From the cell containing the given text, extract its center point as [x, y] coordinate. 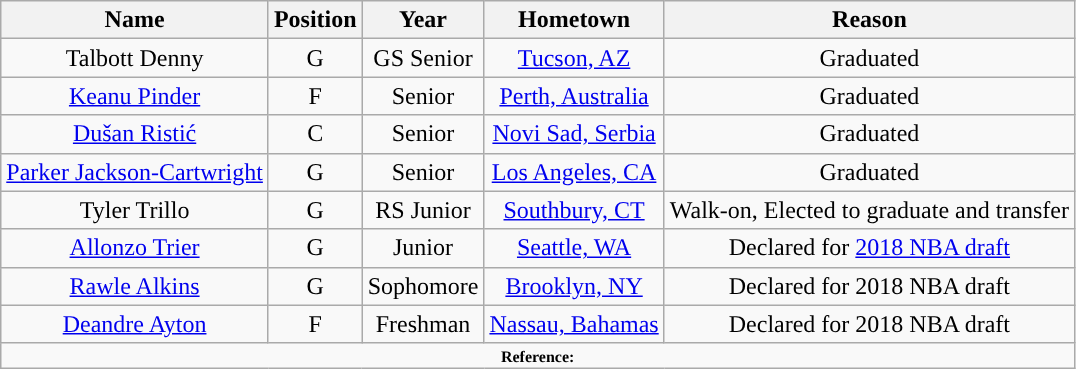
RS Junior [423, 210]
Year [423, 20]
Allonzo Trier [135, 248]
Perth, Australia [574, 96]
Rawle Alkins [135, 286]
Name [135, 20]
Reason [869, 20]
Sophomore [423, 286]
Los Angeles, CA [574, 172]
Tyler Trillo [135, 210]
Position [315, 20]
Talbott Denny [135, 58]
Walk-on, Elected to graduate and transfer [869, 210]
Parker Jackson-Cartwright [135, 172]
Deandre Ayton [135, 324]
Junior [423, 248]
Nassau, Bahamas [574, 324]
Tucson, AZ [574, 58]
C [315, 134]
Dušan Ristić [135, 134]
Novi Sad, Serbia [574, 134]
Keanu Pinder [135, 96]
Southbury, CT [574, 210]
Seattle, WA [574, 248]
Hometown [574, 20]
GS Senior [423, 58]
Reference: [538, 355]
Brooklyn, NY [574, 286]
Freshman [423, 324]
